Extract the (X, Y) coordinate from the center of the cell holding the provided text.  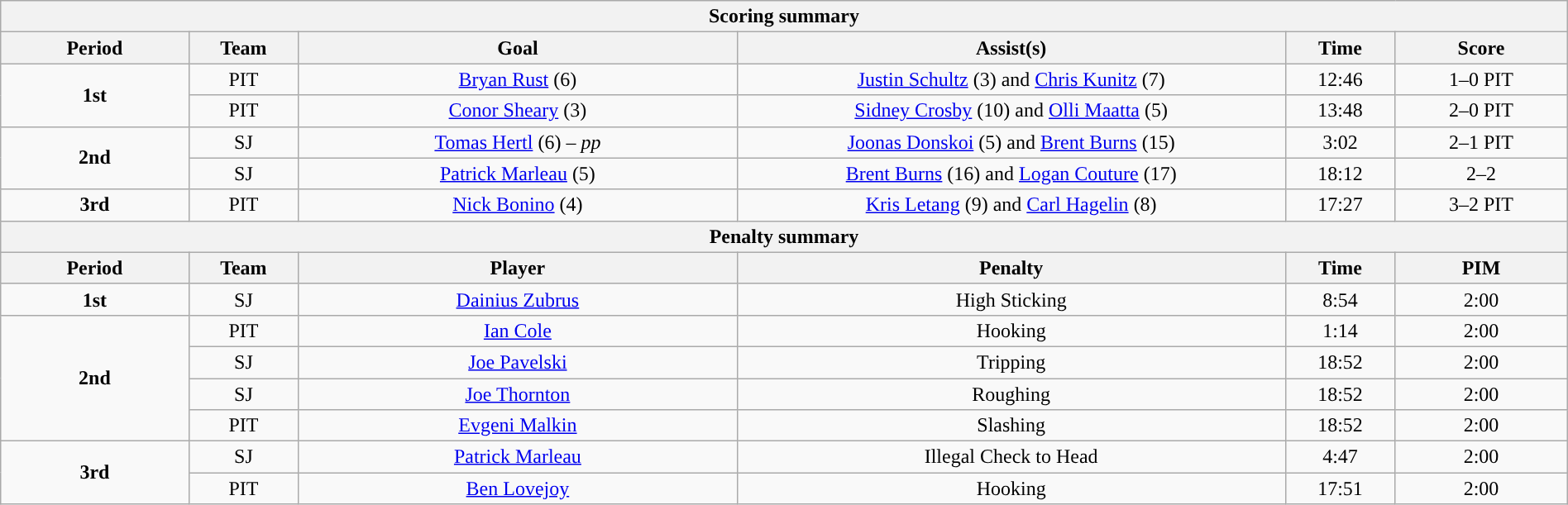
Goal (518, 48)
1–0 PIT (1481, 79)
2–0 PIT (1481, 111)
17:27 (1340, 205)
2–1 PIT (1481, 142)
Dainius Zubrus (518, 299)
1:14 (1340, 331)
18:12 (1340, 174)
Patrick Marleau (5) (518, 174)
2–2 (1481, 174)
3:02 (1340, 142)
Player (518, 268)
Penalty (1011, 268)
Joonas Donskoi (5) and Brent Burns (15) (1011, 142)
Assist(s) (1011, 48)
4:47 (1340, 457)
3–2 PIT (1481, 205)
Nick Bonino (4) (518, 205)
Ben Lovejoy (518, 488)
12:46 (1340, 79)
Illegal Check to Head (1011, 457)
Joe Thornton (518, 394)
Evgeni Malkin (518, 426)
Conor Sheary (3) (518, 111)
Ian Cole (518, 331)
8:54 (1340, 299)
Joe Pavelski (518, 362)
17:51 (1340, 488)
Slashing (1011, 426)
Tripping (1011, 362)
Patrick Marleau (518, 457)
Scoring summary (784, 17)
PIM (1481, 268)
Bryan Rust (6) (518, 79)
Brent Burns (16) and Logan Couture (17) (1011, 174)
Kris Letang (9) and Carl Hagelin (8) (1011, 205)
Penalty summary (784, 236)
Roughing (1011, 394)
High Sticking (1011, 299)
Tomas Hertl (6) – pp (518, 142)
13:48 (1340, 111)
Sidney Crosby (10) and Olli Maatta (5) (1011, 111)
Score (1481, 48)
Justin Schultz (3) and Chris Kunitz (7) (1011, 79)
